Determine the (X, Y) coordinate at the center of the cell enclosing the given text.  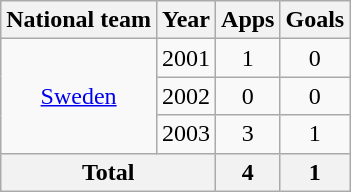
4 (248, 172)
2001 (186, 58)
2003 (186, 134)
Goals (315, 20)
2002 (186, 96)
National team (79, 20)
Year (186, 20)
Total (108, 172)
3 (248, 134)
Apps (248, 20)
Sweden (79, 96)
